Search for the cell housing the specified text and yield its [X, Y] center coordinate. 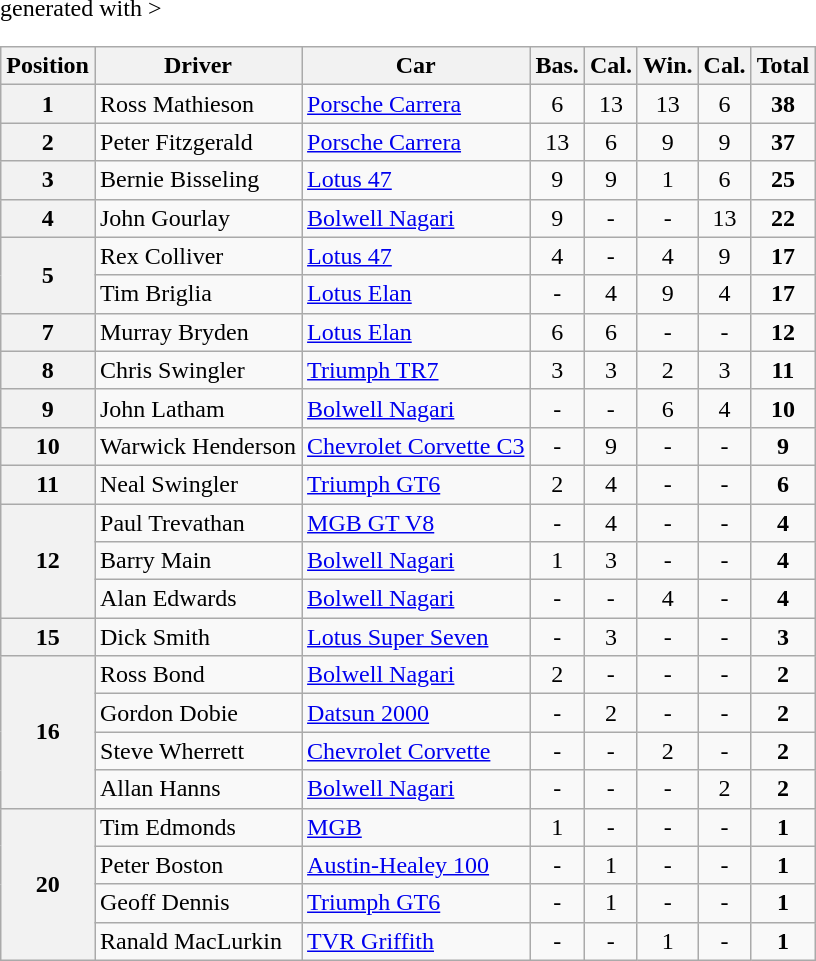
Chris Swingler [198, 370]
38 [783, 104]
Gordon Dobie [198, 713]
Geoff Dennis [198, 903]
Driver [198, 66]
TVR Griffith [416, 941]
Austin-Healey 100 [416, 865]
Warwick Henderson [198, 446]
John Latham [198, 408]
Barry Main [198, 561]
20 [48, 884]
Car [416, 66]
Datsun 2000 [416, 713]
John Gourlay [198, 218]
Total [783, 66]
Position [48, 66]
Lotus Super Seven [416, 637]
5 [48, 275]
Ross Mathieson [198, 104]
Peter Fitzgerald [198, 142]
15 [48, 637]
Steve Wherrett [198, 751]
8 [48, 370]
Bas. [557, 66]
Peter Boston [198, 865]
Ross Bond [198, 675]
Ranald MacLurkin [198, 941]
Murray Bryden [198, 332]
MGB [416, 827]
7 [48, 332]
Chevrolet Corvette C3 [416, 446]
16 [48, 732]
Tim Edmonds [198, 827]
37 [783, 142]
Allan Hanns [198, 789]
22 [783, 218]
Neal Swingler [198, 484]
Bernie Bisseling [198, 180]
Dick Smith [198, 637]
Paul Trevathan [198, 523]
MGB GT V8 [416, 523]
25 [783, 180]
Triumph TR7 [416, 370]
Alan Edwards [198, 599]
Tim Briglia [198, 294]
Win. [668, 66]
Chevrolet Corvette [416, 751]
Rex Colliver [198, 256]
